Detect which cell encompasses the target text, then output its [X, Y] center coordinate. 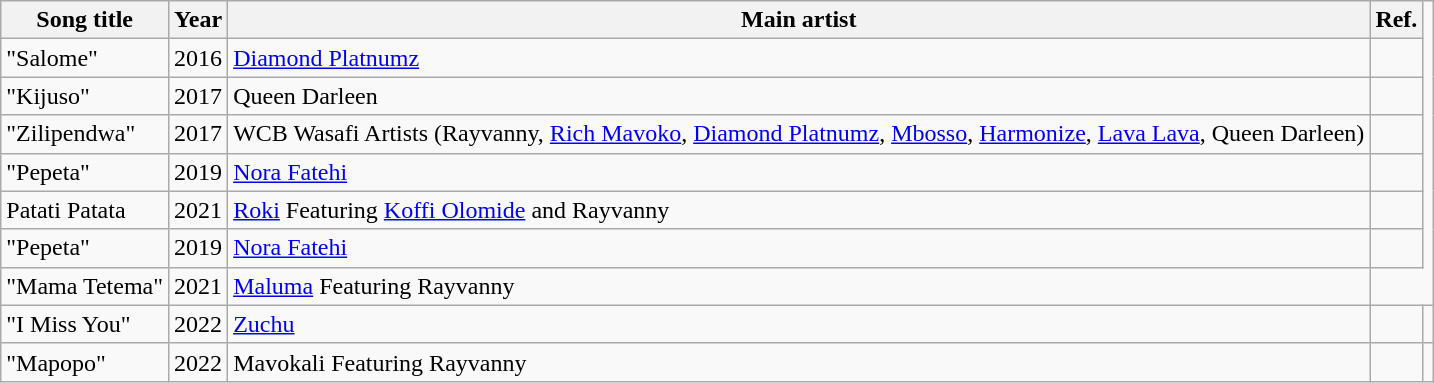
"Salome" [85, 58]
Ref. [1396, 20]
2016 [198, 58]
Patati Patata [85, 210]
Year [198, 20]
Song title [85, 20]
"Mapopo" [85, 362]
Zuchu [799, 324]
"I Miss You" [85, 324]
"Kijuso" [85, 96]
Maluma Featuring Rayvanny [799, 286]
WCB Wasafi Artists (Rayvanny, Rich Mavoko, Diamond Platnumz, Mbosso, Harmonize, Lava Lava, Queen Darleen) [799, 134]
Mavokali Featuring Rayvanny [799, 362]
Diamond Platnumz [799, 58]
"Zilipendwa" [85, 134]
Queen Darleen [799, 96]
"Mama Tetema" [85, 286]
Roki Featuring Koffi Olomide and Rayvanny [799, 210]
Main artist [799, 20]
